Provide the [X, Y] coordinate of the cell's center where the given text is located.  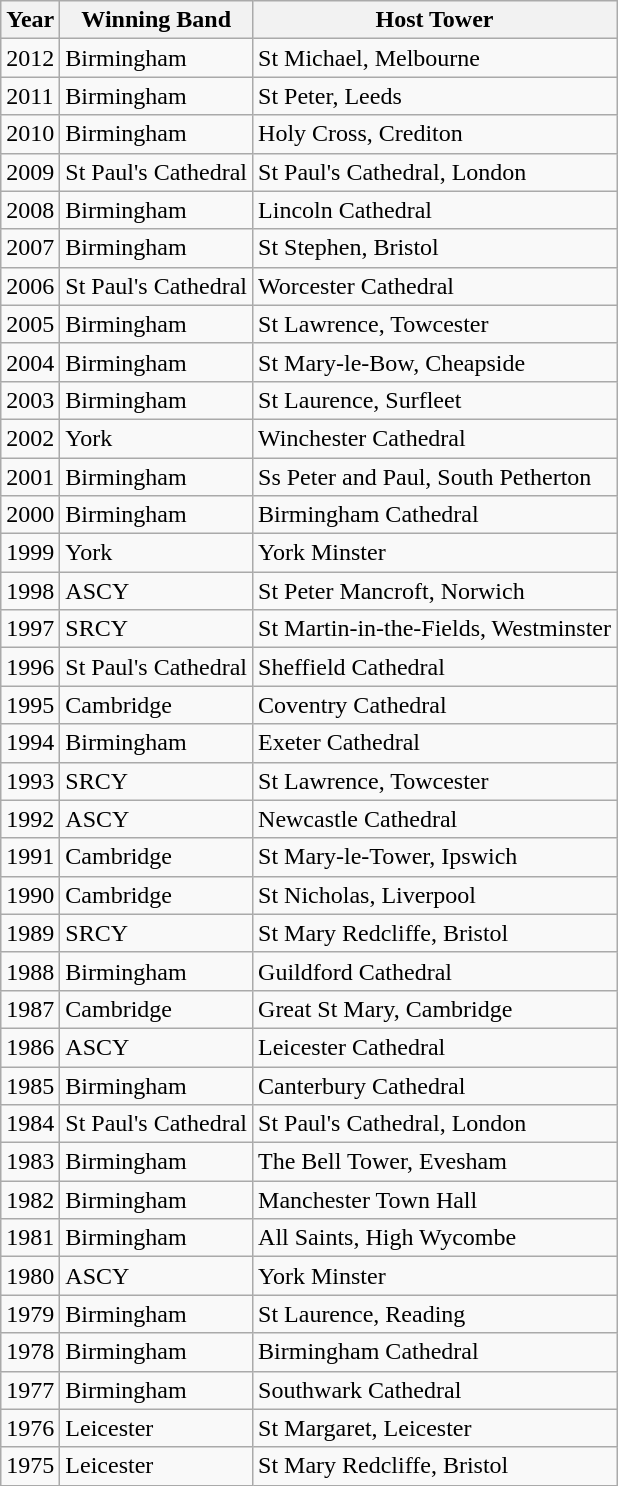
1986 [30, 1047]
Canterbury Cathedral [435, 1085]
1990 [30, 895]
1988 [30, 971]
Exeter Cathedral [435, 743]
Coventry Cathedral [435, 705]
Worcester Cathedral [435, 286]
1975 [30, 1466]
2005 [30, 324]
2009 [30, 172]
2012 [30, 58]
2004 [30, 362]
1983 [30, 1162]
Manchester Town Hall [435, 1200]
Host Tower [435, 20]
1985 [30, 1085]
2007 [30, 248]
St Stephen, Bristol [435, 248]
St Martin-in-the-Fields, Westminster [435, 629]
2010 [30, 134]
St Peter, Leeds [435, 96]
St Nicholas, Liverpool [435, 895]
1981 [30, 1238]
Southwark Cathedral [435, 1390]
Sheffield Cathedral [435, 667]
2003 [30, 400]
1984 [30, 1124]
Great St Mary, Cambridge [435, 1009]
Newcastle Cathedral [435, 819]
1976 [30, 1428]
1979 [30, 1314]
Lincoln Cathedral [435, 210]
Leicester Cathedral [435, 1047]
1977 [30, 1390]
2001 [30, 477]
1987 [30, 1009]
St Mary-le-Bow, Cheapside [435, 362]
Ss Peter and Paul, South Petherton [435, 477]
2008 [30, 210]
St Laurence, Reading [435, 1314]
1999 [30, 553]
2002 [30, 438]
Winning Band [156, 20]
St Margaret, Leicester [435, 1428]
1978 [30, 1352]
Holy Cross, Crediton [435, 134]
1993 [30, 781]
1997 [30, 629]
The Bell Tower, Evesham [435, 1162]
1996 [30, 667]
Year [30, 20]
1995 [30, 705]
St Laurence, Surfleet [435, 400]
1980 [30, 1276]
2006 [30, 286]
1998 [30, 591]
1989 [30, 933]
1991 [30, 857]
All Saints, High Wycombe [435, 1238]
St Michael, Melbourne [435, 58]
1994 [30, 743]
St Mary-le-Tower, Ipswich [435, 857]
2000 [30, 515]
1982 [30, 1200]
Winchester Cathedral [435, 438]
Guildford Cathedral [435, 971]
St Peter Mancroft, Norwich [435, 591]
2011 [30, 96]
1992 [30, 819]
